Return [X, Y] of the center of cell containing provided text 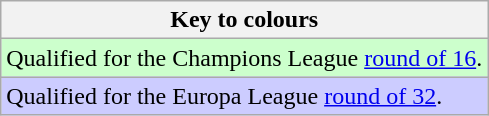
Qualified for the Champions League round of 16. [244, 58]
Key to colours [244, 20]
Qualified for the Europa League round of 32. [244, 96]
